Capture the cell that displays the provided text and extract its (X, Y) central coordinate. 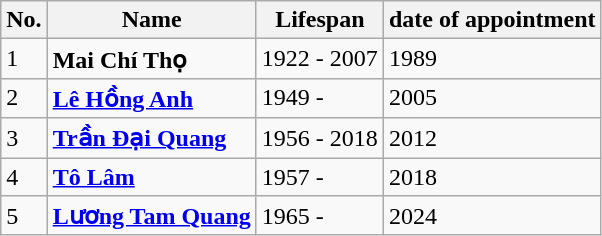
1949 - (320, 98)
Mai Chí Thọ (152, 59)
2 (24, 98)
2005 (492, 98)
4 (24, 177)
1989 (492, 59)
5 (24, 216)
1957 - (320, 177)
1965 - (320, 216)
Lương Tam Quang (152, 216)
Lê Hồng Anh (152, 98)
No. (24, 20)
Name (152, 20)
1 (24, 59)
Trần Đại Quang (152, 138)
Tô Lâm (152, 177)
1922 - 2007 (320, 59)
date of appointment (492, 20)
1956 - 2018 (320, 138)
Lifespan (320, 20)
2018 (492, 177)
2024 (492, 216)
2012 (492, 138)
3 (24, 138)
